From the cell containing the given text, extract its center point as [x, y] coordinate. 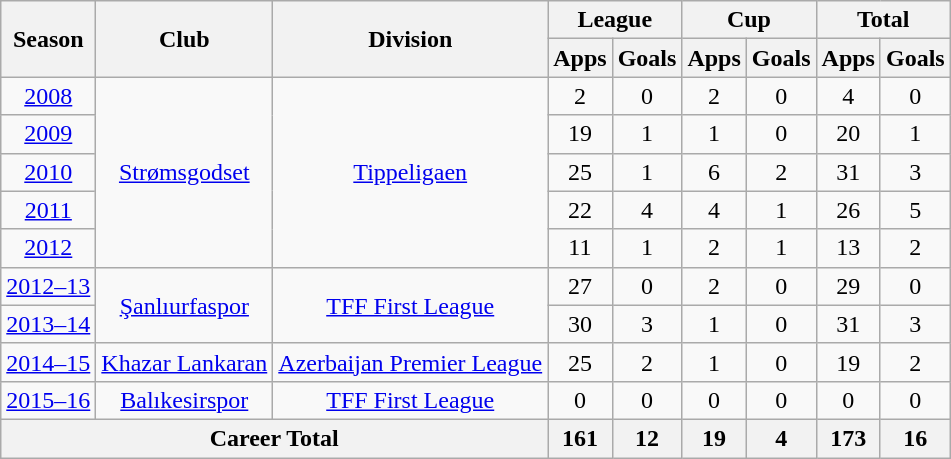
Şanlıurfaspor [184, 305]
Division [410, 39]
Season [48, 39]
22 [580, 210]
2008 [48, 96]
16 [915, 438]
6 [714, 172]
Khazar Lankaran [184, 362]
161 [580, 438]
2011 [48, 210]
Azerbaijan Premier League [410, 362]
Cup [749, 20]
30 [580, 324]
12 [647, 438]
2012 [48, 248]
2014–15 [48, 362]
Career Total [274, 438]
5 [915, 210]
27 [580, 286]
2013–14 [48, 324]
20 [848, 134]
173 [848, 438]
Tippeligaen [410, 172]
2015–16 [48, 400]
2012–13 [48, 286]
Strømsgodset [184, 172]
Total [883, 20]
League [615, 20]
2010 [48, 172]
29 [848, 286]
Balıkesirspor [184, 400]
26 [848, 210]
2009 [48, 134]
11 [580, 248]
Club [184, 39]
13 [848, 248]
